Scan for the cell matching the given text and deliver its [x, y] coordinate at center. 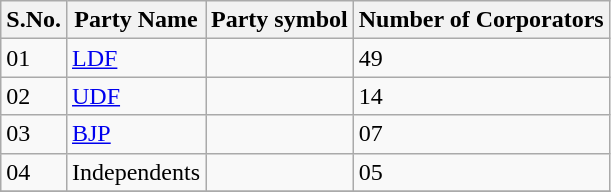
Party symbol [280, 20]
UDF [136, 96]
02 [34, 96]
BJP [136, 134]
LDF [136, 58]
14 [481, 96]
Independents [136, 172]
Number of Corporators [481, 20]
07 [481, 134]
01 [34, 58]
05 [481, 172]
Party Name [136, 20]
04 [34, 172]
49 [481, 58]
S.No. [34, 20]
03 [34, 134]
